Identify which cell holds the provided text, then report its [X, Y] central coordinate. 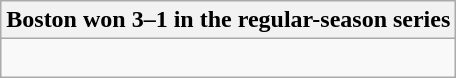
Boston won 3–1 in the regular-season series [228, 20]
